Extract the (X, Y) coordinate from the center of the cell holding the provided text.  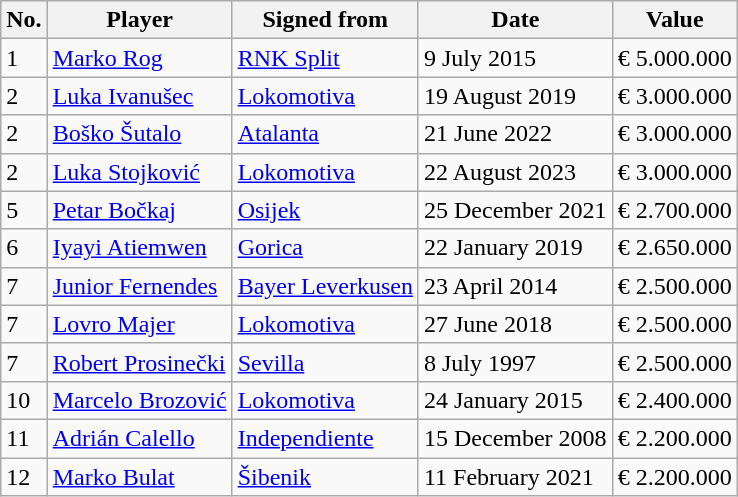
22 January 2019 (515, 248)
1 (24, 58)
Luka Ivanušec (140, 96)
15 December 2008 (515, 438)
RNK Split (325, 58)
Boško Šutalo (140, 134)
9 July 2015 (515, 58)
Gorica (325, 248)
€ 2.400.000 (674, 400)
Luka Stojković (140, 172)
Petar Bočkaj (140, 210)
24 January 2015 (515, 400)
10 (24, 400)
Osijek (325, 210)
6 (24, 248)
Value (674, 20)
5 (24, 210)
Sevilla (325, 362)
Date (515, 20)
22 August 2023 (515, 172)
19 August 2019 (515, 96)
8 July 1997 (515, 362)
Marko Rog (140, 58)
Šibenik (325, 477)
11 (24, 438)
23 April 2014 (515, 286)
€ 2.650.000 (674, 248)
Iyayi Atiemwen (140, 248)
Marko Bulat (140, 477)
Atalanta (325, 134)
27 June 2018 (515, 324)
Marcelo Brozović (140, 400)
Independiente (325, 438)
11 February 2021 (515, 477)
21 June 2022 (515, 134)
Lovro Majer (140, 324)
Signed from (325, 20)
25 December 2021 (515, 210)
Player (140, 20)
Bayer Leverkusen (325, 286)
€ 5.000.000 (674, 58)
12 (24, 477)
€ 2.700.000 (674, 210)
Adrián Calello (140, 438)
Robert Prosinečki (140, 362)
No. (24, 20)
Junior Fernendes (140, 286)
